Find where the given text appears and provide that cell's center as [X, Y] coordinate. 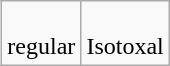
Isotoxal [125, 34]
regular [42, 34]
